Output the (X, Y) coordinate of the center of the cell containing the given text.  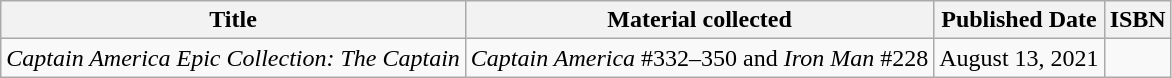
Captain America #332–350 and Iron Man #228 (699, 58)
Title (234, 20)
Published Date (1019, 20)
Material collected (699, 20)
Captain America Epic Collection: The Captain (234, 58)
August 13, 2021 (1019, 58)
ISBN (1138, 20)
